Capture the cell that displays the provided text and extract its (x, y) central coordinate. 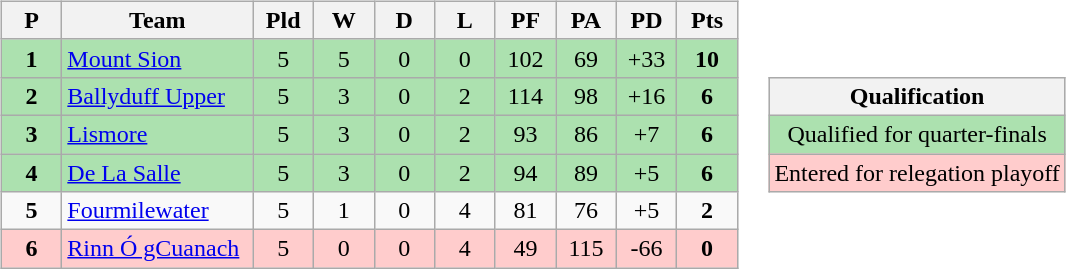
93 (526, 134)
+33 (646, 58)
69 (586, 58)
+16 (646, 96)
Fourmilewater (158, 211)
+7 (646, 134)
P (32, 20)
Ballyduff Upper (158, 96)
114 (526, 96)
PD (646, 20)
98 (586, 96)
76 (586, 211)
10 (708, 58)
Qualification (918, 96)
De La Salle (158, 173)
Pts (708, 20)
Mount Sion (158, 58)
89 (586, 173)
PA (586, 20)
Pld (284, 20)
Entered for relegation playoff (918, 173)
Team (158, 20)
94 (526, 173)
115 (586, 249)
Rinn Ó gCuanach (158, 249)
Lismore (158, 134)
86 (586, 134)
W (344, 20)
81 (526, 211)
D (404, 20)
102 (526, 58)
Qualified for quarter-finals (918, 134)
-66 (646, 249)
PF (526, 20)
L (466, 20)
49 (526, 249)
